Return [x, y] of the center of cell containing provided text 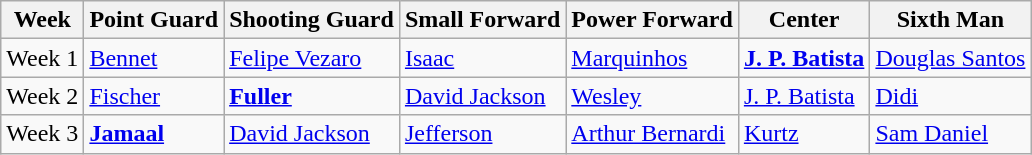
Arthur Bernardi [652, 134]
Bennet [154, 58]
Kurtz [804, 134]
Didi [950, 96]
Fischer [154, 96]
Douglas Santos [950, 58]
Week 2 [42, 96]
Fuller [312, 96]
Jefferson [482, 134]
Jamaal [154, 134]
Point Guard [154, 20]
Week 1 [42, 58]
Sam Daniel [950, 134]
Sixth Man [950, 20]
Wesley [652, 96]
Week [42, 20]
Shooting Guard [312, 20]
Small Forward [482, 20]
Center [804, 20]
Marquinhos [652, 58]
Power Forward [652, 20]
Isaac [482, 58]
Felipe Vezaro [312, 58]
Week 3 [42, 134]
